Find where the given text appears and provide that cell's center as [x, y] coordinate. 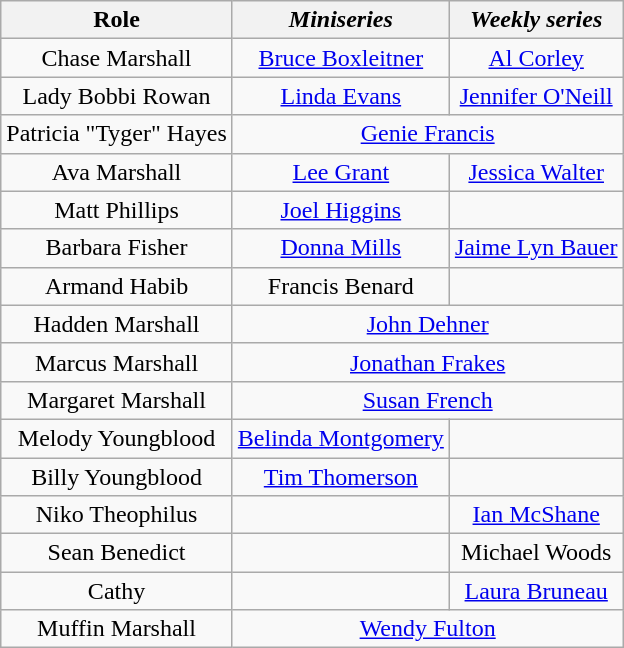
Matt Phillips [117, 210]
Belinda Montgomery [340, 438]
Ian McShane [536, 515]
Ava Marshall [117, 172]
Jennifer O'Neill [536, 96]
Melody Youngblood [117, 438]
Laura Bruneau [536, 591]
Barbara Fisher [117, 248]
Cathy [117, 591]
Niko Theophilus [117, 515]
Jessica Walter [536, 172]
John Dehner [428, 324]
Jaime Lyn Bauer [536, 248]
Muffin Marshall [117, 629]
Chase Marshall [117, 58]
Susan French [428, 400]
Hadden Marshall [117, 324]
Michael Woods [536, 553]
Genie Francis [428, 134]
Linda Evans [340, 96]
Francis Benard [340, 286]
Margaret Marshall [117, 400]
Miniseries [340, 20]
Armand Habib [117, 286]
Patricia "Tyger" Hayes [117, 134]
Lady Bobbi Rowan [117, 96]
Donna Mills [340, 248]
Sean Benedict [117, 553]
Joel Higgins [340, 210]
Al Corley [536, 58]
Tim Thomerson [340, 477]
Jonathan Frakes [428, 362]
Bruce Boxleitner [340, 58]
Billy Youngblood [117, 477]
Marcus Marshall [117, 362]
Lee Grant [340, 172]
Role [117, 20]
Weekly series [536, 20]
Wendy Fulton [428, 629]
